Extract the (X, Y) coordinate from the center of the cell holding the provided text.  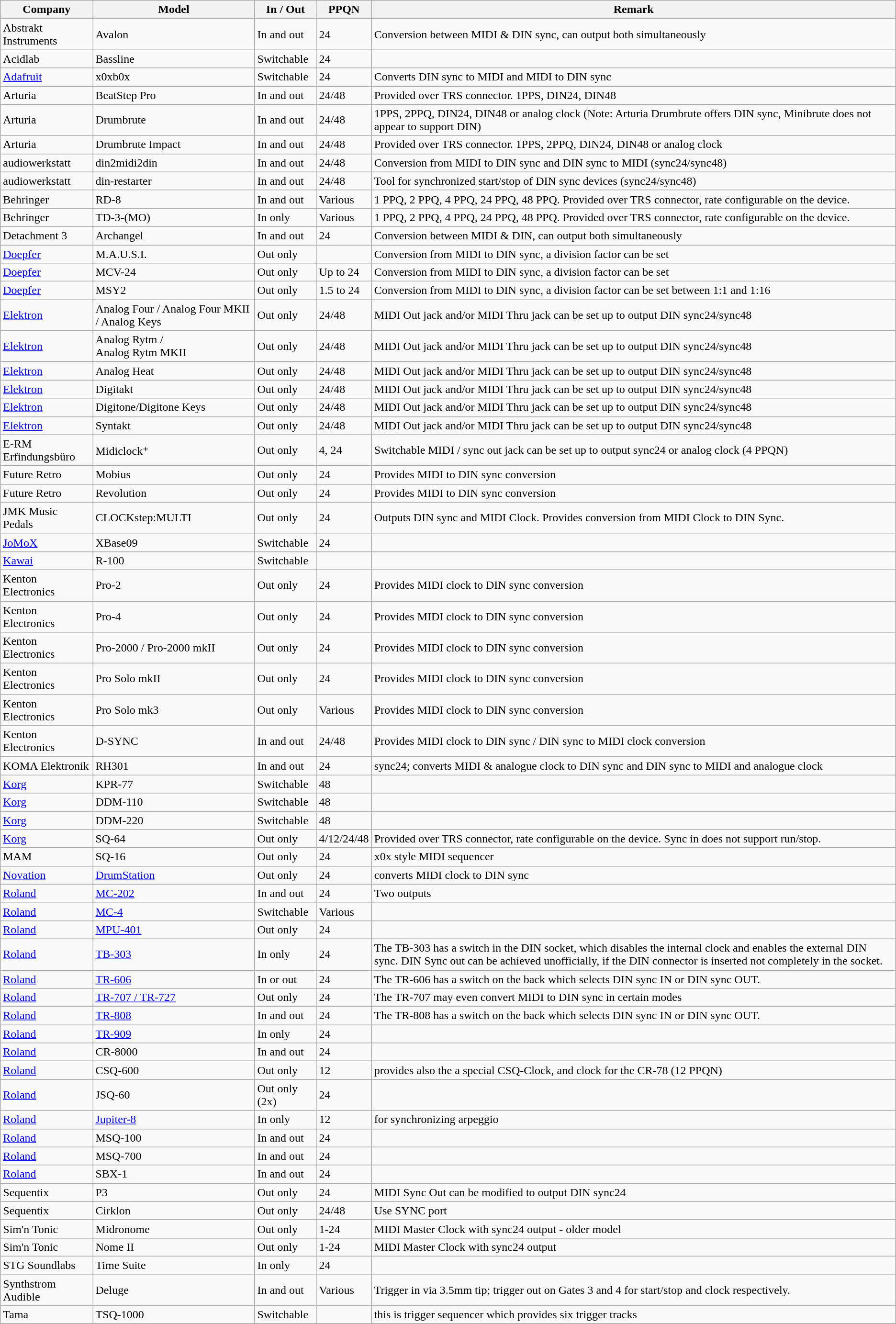
Provides MIDI clock to DIN sync / DIN sync to MIDI clock conversion (634, 741)
1PPS, 2PPQ, DIN24, DIN48 or analog clock (Note: Arturia Drumbrute offers DIN sync, Minibrute does not appear to support DIN) (634, 120)
TD-3-(MO) (174, 217)
Kawai (47, 561)
Abstrakt Instruments (47, 34)
for synchronizing arpeggio (634, 1120)
Detachment 3 (47, 236)
P3 (174, 1192)
Up to 24 (344, 272)
4/12/24/48 (344, 839)
Conversion from MIDI to DIN sync, a division factor can be set between 1:1 and 1:16 (634, 291)
JoMoX (47, 542)
Converts DIN sync to MIDI and MIDI to DIN sync (634, 77)
MIDI Master Clock with sync24 output - older model (634, 1229)
The TR-606 has a switch on the back which selects DIN sync IN or DIN sync OUT. (634, 979)
CLOCKstep:MULTI (174, 518)
Use SYNC port (634, 1211)
provides also the a special CSQ-Clock, and clock for the CR-78 (12 PPQN) (634, 1070)
din-restarter (174, 181)
MSY2 (174, 291)
TR-909 (174, 1034)
Pro Solo mk3 (174, 710)
TR-707 / TR-727 (174, 998)
CSQ-600 (174, 1070)
Pro-2 (174, 585)
Remark (634, 10)
Model (174, 10)
Outputs DIN sync and MIDI Clock. Provides conversion from MIDI Clock to DIN Sync. (634, 518)
SBX-1 (174, 1174)
XBase09 (174, 542)
Conversion from MIDI to DIN sync and DIN sync to MIDI (sync24/sync48) (634, 163)
Tama (47, 1315)
DDM-220 (174, 820)
din2midi2din (174, 163)
Trigger in via 3.5mm tip; trigger out on Gates 3 and 4 for start/stop and clock respectively. (634, 1290)
MC-202 (174, 893)
Avalon (174, 34)
Revolution (174, 493)
MPU-401 (174, 930)
RH301 (174, 766)
TSQ-1000 (174, 1315)
D-SYNC (174, 741)
JSQ-60 (174, 1095)
Tool for synchronized start/stop of DIN sync devices (sync24/sync48) (634, 181)
Analog Rytm / Analog Rytm MKII (174, 347)
MIDI Master Clock with sync24 output (634, 1247)
4, 24 (344, 450)
1.5 to 24 (344, 291)
KPR-77 (174, 784)
Archangel (174, 236)
Switchable MIDI / sync out jack can be set up to output sync24 or analog clock (4 PPQN) (634, 450)
In or out (285, 979)
MSQ-100 (174, 1138)
Digitakt (174, 389)
Midronome (174, 1229)
MC-4 (174, 911)
Nome II (174, 1247)
Time Suite (174, 1265)
Conversion between MIDI & DIN sync, can output both simultaneously (634, 34)
RD-8 (174, 199)
Digitone/Digitone Keys (174, 407)
Deluge (174, 1290)
The TR-707 may even convert MIDI to DIN sync in certain modes (634, 998)
Provided over TRS connector, rate configurable on the device. Sync in does not support run/stop. (634, 839)
Company (47, 10)
R-100 (174, 561)
KOMA Elektronik (47, 766)
SQ-64 (174, 839)
Provided over TRS connector. 1PPS, DIN24, DIN48 (634, 95)
BeatStep Pro (174, 95)
Jupiter-8 (174, 1120)
converts MIDI clock to DIN sync (634, 875)
Drumbrute (174, 120)
Pro Solo mkII (174, 679)
SQ-16 (174, 857)
TR-808 (174, 1016)
Midiclock⁺ (174, 450)
Drumbrute Impact (174, 145)
Synthstrom Audible (47, 1290)
Pro-4 (174, 617)
JMK Music Pedals (47, 518)
Novation (47, 875)
M.A.U.S.I. (174, 254)
MSQ-700 (174, 1156)
MAM (47, 857)
x0x style MIDI sequencer (634, 857)
MCV-24 (174, 272)
TR-606 (174, 979)
Syntakt (174, 426)
DDM-110 (174, 802)
Two outputs (634, 893)
Adafruit (47, 77)
Analog Heat (174, 371)
x0xb0x (174, 77)
Acidlab (47, 59)
MIDI Sync Out can be modified to output DIN sync24 (634, 1192)
The TR-808 has a switch on the back which selects DIN sync IN or DIN sync OUT. (634, 1016)
Bassline (174, 59)
Conversion between MIDI & DIN, can output both simultaneously (634, 236)
STG Soundlabs (47, 1265)
CR-8000 (174, 1052)
Mobius (174, 475)
Cirklon (174, 1211)
DrumStation (174, 875)
Analog Four / Analog Four MKII / Analog Keys (174, 315)
this is trigger sequencer which provides six trigger tracks (634, 1315)
E-RM Erfindungsbüro (47, 450)
TB-303 (174, 954)
In / Out (285, 10)
Out only (2x) (285, 1095)
Provided over TRS connector. 1PPS, 2PPQ, DIN24, DIN48 or analog clock (634, 145)
sync24; converts MIDI & analogue clock to DIN sync and DIN sync to MIDI and analogue clock (634, 766)
PPQN (344, 10)
Pro-2000 / Pro-2000 mkII (174, 648)
